Return the (X, Y) coordinate for the center point of the cell that contains the specified text.  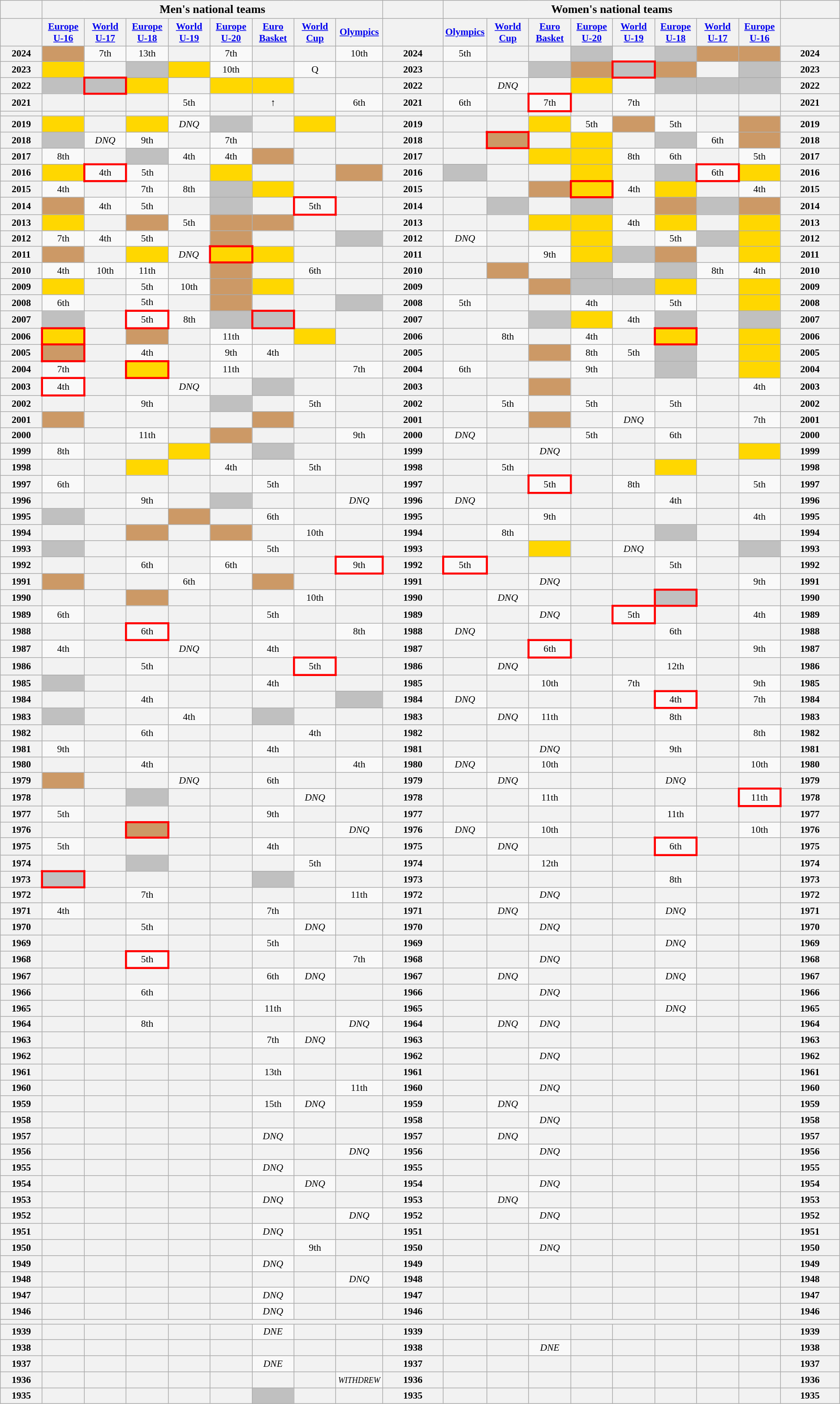
WITHDREW (359, 1380)
15th (273, 1104)
Women's national teams (612, 9)
↑ (273, 102)
Q (315, 70)
Men's national teams (212, 9)
